Determine the (x, y) coordinate at the center of the cell enclosing the given text.  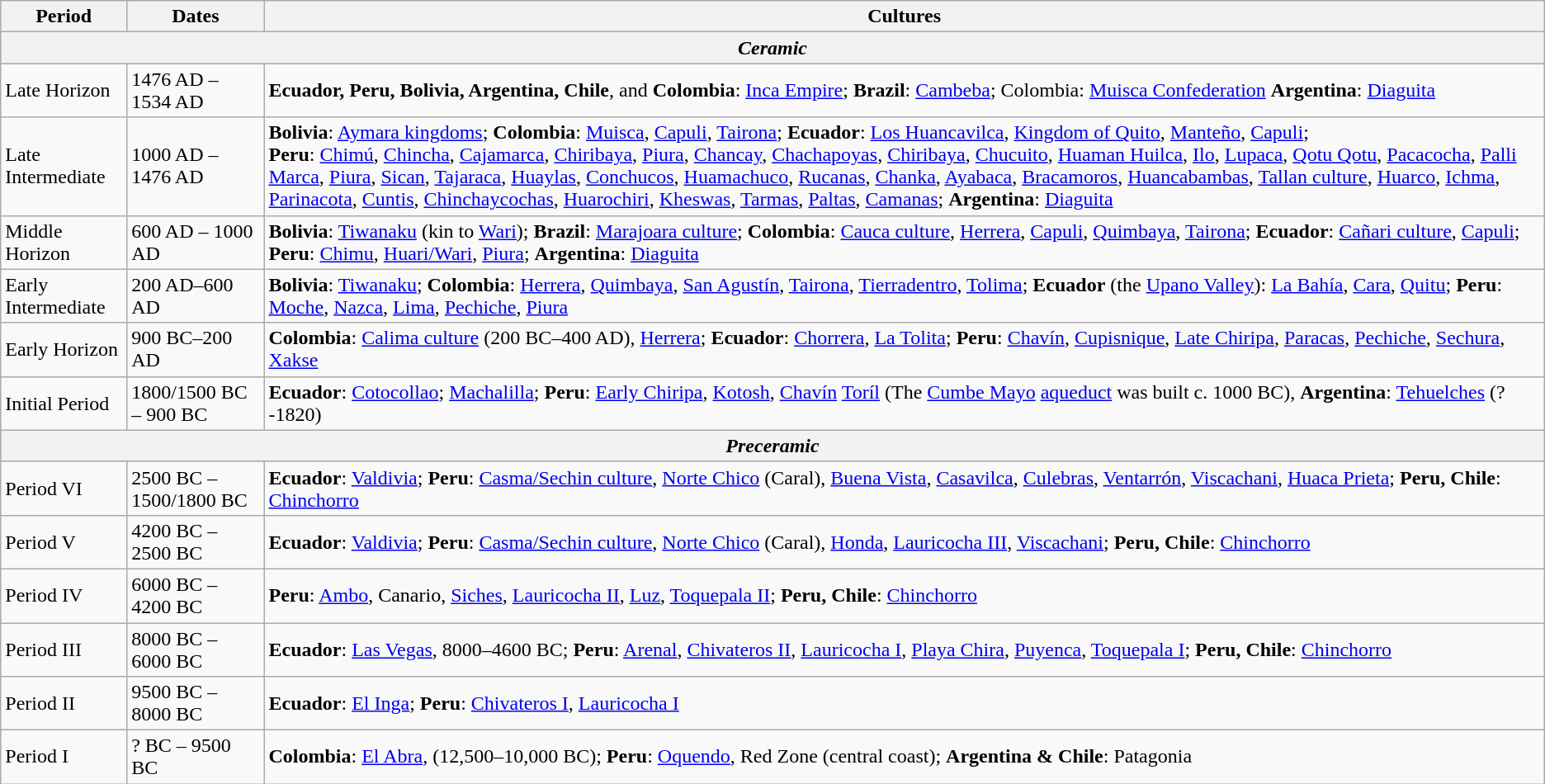
Ecuador, Peru, Bolivia, Argentina, Chile, and Colombia: Inca Empire; Brazil: Cambeba; Colombia: Muisca Confederation Argentina: Diaguita (905, 91)
Ceramic (772, 48)
Cultures (905, 17)
Period V (64, 541)
4200 BC – 2500 BC (196, 541)
Ecuador: El Inga; Peru: Chivateros I, Lauricocha I (905, 703)
Middle Horizon (64, 243)
Early Intermediate (64, 295)
Period III (64, 649)
Peru: Ambo, Canario, Siches, Lauricocha II, Luz, Toquepala II; Peru, Chile: Chinchorro (905, 596)
Colombia: El Abra, (12,500–10,000 BC); Peru: Oquendo, Red Zone (central coast); Argentina & Chile: Patagonia (905, 758)
1476 AD – 1534 AD (196, 91)
? BC – 9500 BC (196, 758)
Dates (196, 17)
Late Intermediate (64, 167)
Period I (64, 758)
1000 AD – 1476 AD (196, 167)
Preceramic (772, 446)
2500 BC – 1500/1800 BC (196, 489)
Early Horizon (64, 350)
6000 BC – 4200 BC (196, 596)
1800/1500 BC – 900 BC (196, 403)
Initial Period (64, 403)
Period II (64, 703)
Ecuador: Las Vegas, 8000–4600 BC; Peru: Arenal, Chivateros II, Lauricocha I, Playa Chira, Puyenca, Toquepala I; Peru, Chile: Chinchorro (905, 649)
Ecuador: Valdivia; Peru: Casma/Sechin culture, Norte Chico (Caral), Honda, Lauricocha III, Viscachani; Peru, Chile: Chinchorro (905, 541)
Period (64, 17)
200 AD–600 AD (196, 295)
Period VI (64, 489)
9500 BC – 8000 BC (196, 703)
600 AD – 1000 AD (196, 243)
Period IV (64, 596)
900 BC–200 AD (196, 350)
Late Horizon (64, 91)
8000 BC – 6000 BC (196, 649)
